Determine the (X, Y) coordinate at the center of the cell enclosing the given text.  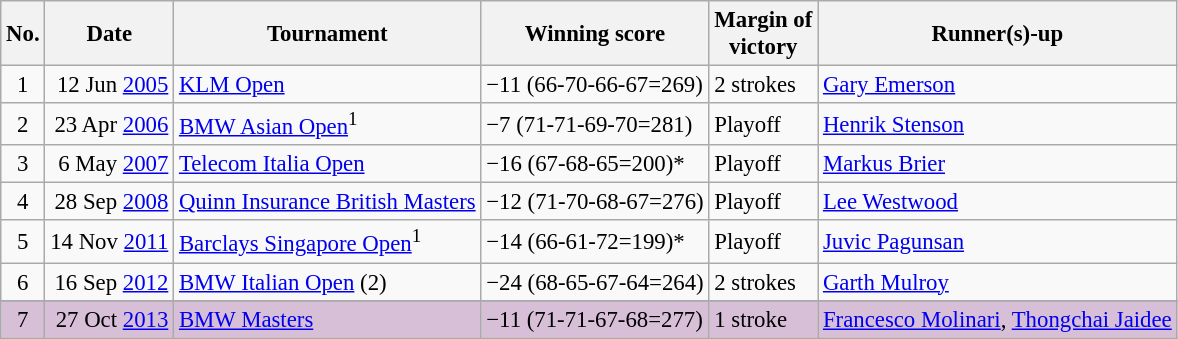
−24 (68-65-67-64=264) (595, 282)
3 (23, 164)
28 Sep 2008 (110, 202)
12 Jun 2005 (110, 85)
Telecom Italia Open (328, 164)
Date (110, 34)
14 Nov 2011 (110, 241)
−11 (71-71-67-68=277) (595, 319)
Markus Brier (998, 164)
27 Oct 2013 (110, 319)
No. (23, 34)
−11 (66-70-66-67=269) (595, 85)
6 (23, 282)
BMW Asian Open1 (328, 124)
23 Apr 2006 (110, 124)
Tournament (328, 34)
Margin ofvictory (764, 34)
Barclays Singapore Open1 (328, 241)
Garth Mulroy (998, 282)
2 (23, 124)
BMW Masters (328, 319)
−16 (67-68-65=200)* (595, 164)
4 (23, 202)
Juvic Pagunsan (998, 241)
−14 (66-61-72=199)* (595, 241)
16 Sep 2012 (110, 282)
6 May 2007 (110, 164)
Henrik Stenson (998, 124)
Lee Westwood (998, 202)
5 (23, 241)
1 (23, 85)
Quinn Insurance British Masters (328, 202)
Runner(s)-up (998, 34)
KLM Open (328, 85)
−7 (71-71-69-70=281) (595, 124)
Gary Emerson (998, 85)
Francesco Molinari, Thongchai Jaidee (998, 319)
BMW Italian Open (2) (328, 282)
1 stroke (764, 319)
Winning score (595, 34)
7 (23, 319)
−12 (71-70-68-67=276) (595, 202)
